Determine the [x, y] coordinate at the center of the cell enclosing the given text.  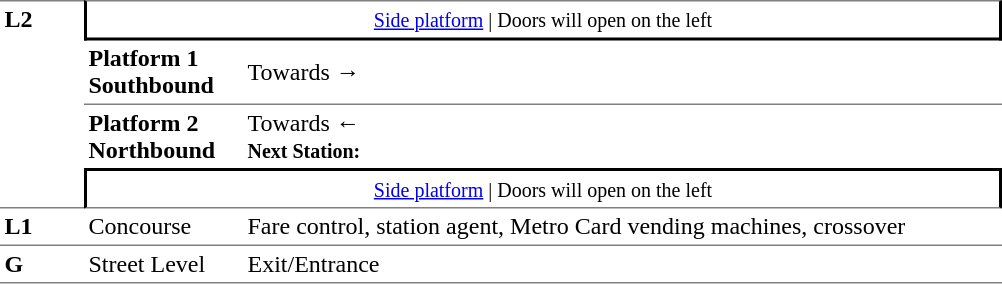
G [42, 264]
Exit/Entrance [622, 264]
L1 [42, 226]
Street Level [164, 264]
Towards → [622, 72]
L2 [42, 104]
Concourse [164, 226]
Towards ← Next Station: [622, 136]
Platform 1Southbound [164, 72]
Platform 2Northbound [164, 136]
Fare control, station agent, Metro Card vending machines, crossover [622, 226]
